For the text-containing cell, return its midpoint in [x, y] coordinate format. 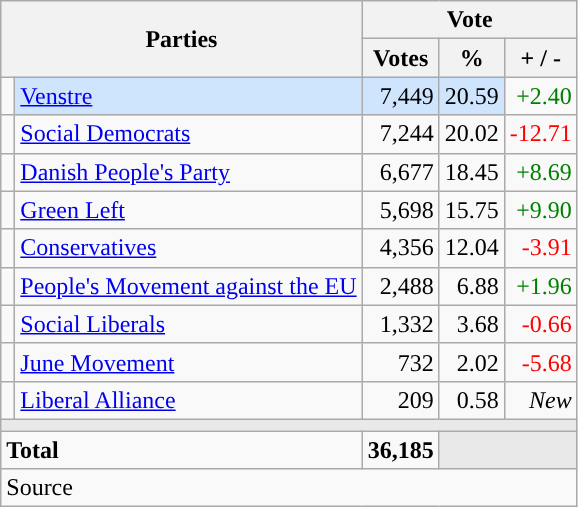
-0.66 [540, 324]
7,244 [400, 134]
3.68 [472, 324]
Social Liberals [188, 324]
12.04 [472, 248]
6,677 [400, 172]
0.58 [472, 400]
+9.90 [540, 210]
-3.91 [540, 248]
15.75 [472, 210]
New [540, 400]
36,185 [400, 449]
Vote [470, 20]
4,356 [400, 248]
% [472, 58]
Danish People's Party [188, 172]
2.02 [472, 362]
People's Movement against the EU [188, 286]
18.45 [472, 172]
Venstre [188, 96]
+2.40 [540, 96]
Votes [400, 58]
732 [400, 362]
-5.68 [540, 362]
Liberal Alliance [188, 400]
Total [182, 449]
Source [290, 488]
Parties [182, 39]
6.88 [472, 286]
Social Democrats [188, 134]
2,488 [400, 286]
-12.71 [540, 134]
209 [400, 400]
+1.96 [540, 286]
+8.69 [540, 172]
Green Left [188, 210]
Conservatives [188, 248]
5,698 [400, 210]
7,449 [400, 96]
1,332 [400, 324]
June Movement [188, 362]
20.02 [472, 134]
20.59 [472, 96]
+ / - [540, 58]
